Pinpoint the cell where the given text exists, returning its (X, Y) midpoint coordinate. 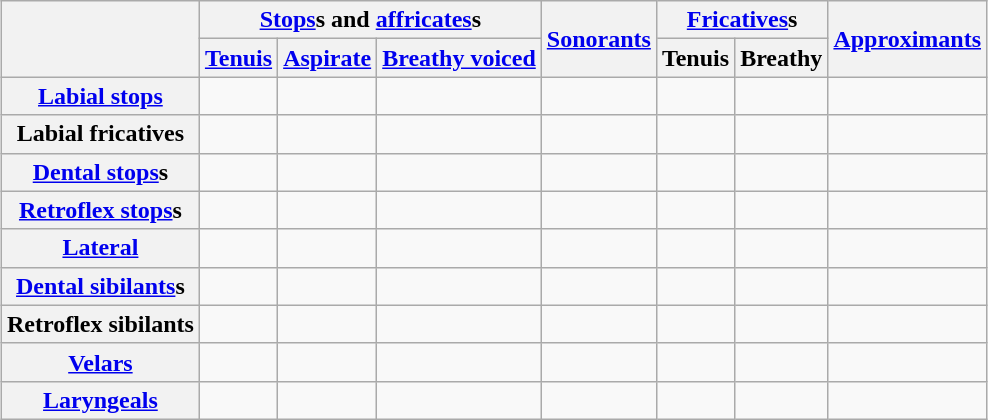
Velars (100, 362)
Sonorants (598, 39)
Dental sibilantss (100, 286)
Labial fricatives (100, 134)
Retroflex stopss (100, 210)
Laryngeals (100, 400)
Lateral (100, 248)
Dental stopss (100, 172)
Aspirate (328, 58)
Stopss and affricatess (370, 20)
Labial stops (100, 96)
Fricativess (742, 20)
Retroflex sibilants (100, 324)
Breathy voiced (460, 58)
Approximants (908, 39)
Breathy (782, 58)
